Pinpoint the cell where the given text exists, returning its (X, Y) midpoint coordinate. 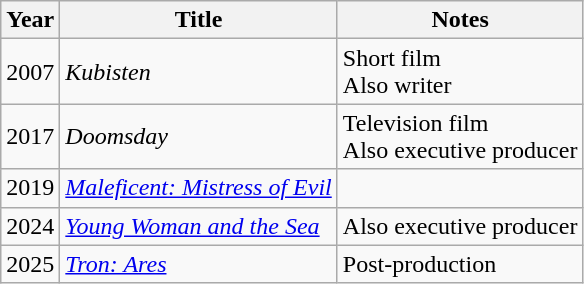
Tron: Ares (198, 264)
Doomsday (198, 136)
2007 (30, 72)
Notes (460, 20)
2024 (30, 226)
Television filmAlso executive producer (460, 136)
Kubisten (198, 72)
Short filmAlso writer (460, 72)
2017 (30, 136)
2019 (30, 188)
2025 (30, 264)
Title (198, 20)
Year (30, 20)
Post-production (460, 264)
Maleficent: Mistress of Evil (198, 188)
Young Woman and the Sea (198, 226)
Also executive producer (460, 226)
